Return the [X, Y] coordinate for the center point of the cell that contains the specified text.  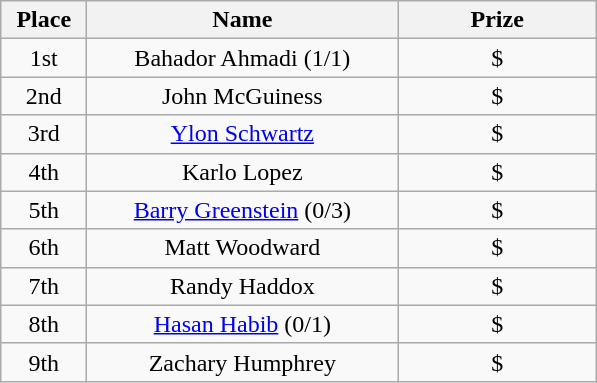
1st [44, 58]
3rd [44, 134]
Randy Haddox [242, 286]
Name [242, 20]
7th [44, 286]
4th [44, 172]
2nd [44, 96]
Prize [498, 20]
5th [44, 210]
8th [44, 324]
Zachary Humphrey [242, 362]
9th [44, 362]
Barry Greenstein (0/3) [242, 210]
Bahador Ahmadi (1/1) [242, 58]
Karlo Lopez [242, 172]
Hasan Habib (0/1) [242, 324]
Place [44, 20]
6th [44, 248]
Matt Woodward [242, 248]
Ylon Schwartz [242, 134]
John McGuiness [242, 96]
